Locate the cell with the specified text and output its (x, y) center coordinate. 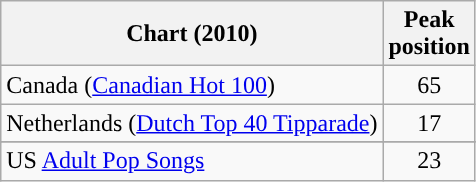
Canada (Canadian Hot 100) (192, 85)
17 (429, 123)
23 (429, 161)
Chart (2010) (192, 34)
Peakposition (429, 34)
US Adult Pop Songs (192, 161)
Netherlands (Dutch Top 40 Tipparade) (192, 123)
65 (429, 85)
